Provide the [X, Y] coordinate of the cell's center where the given text is located.  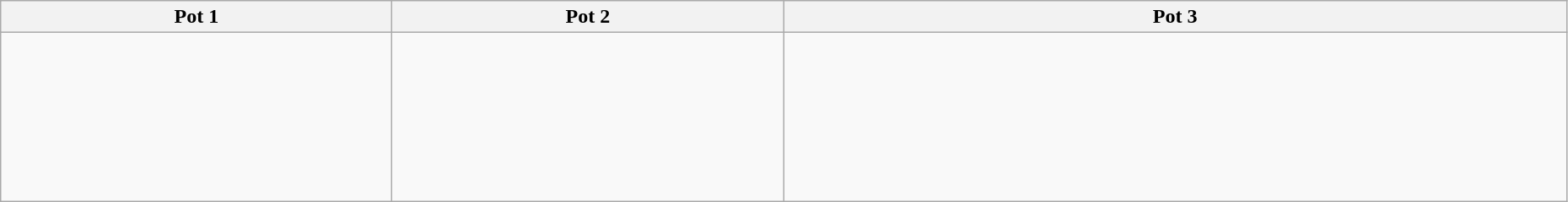
Pot 2 [588, 17]
Pot 3 [1175, 17]
Pot 1 [197, 17]
